Determine the (x, y) coordinate at the center of the cell enclosing the given text.  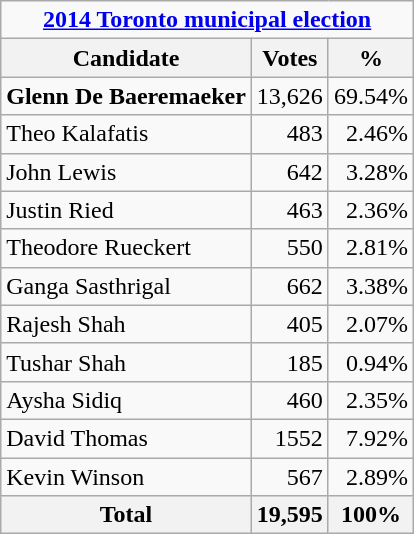
Rajesh Shah (126, 324)
69.54% (370, 96)
Glenn De Baeremaeker (126, 96)
0.94% (370, 362)
405 (290, 324)
2.46% (370, 134)
19,595 (290, 515)
Theo Kalafatis (126, 134)
2.35% (370, 400)
1552 (290, 438)
463 (290, 210)
2.36% (370, 210)
Total (126, 515)
100% (370, 515)
2.81% (370, 248)
Justin Ried (126, 210)
Candidate (126, 58)
Votes (290, 58)
3.28% (370, 172)
567 (290, 477)
662 (290, 286)
2.89% (370, 477)
2014 Toronto municipal election (208, 20)
Tushar Shah (126, 362)
13,626 (290, 96)
3.38% (370, 286)
John Lewis (126, 172)
460 (290, 400)
Ganga Sasthrigal (126, 286)
Kevin Winson (126, 477)
2.07% (370, 324)
185 (290, 362)
7.92% (370, 438)
Theodore Rueckert (126, 248)
483 (290, 134)
642 (290, 172)
% (370, 58)
Aysha Sidiq (126, 400)
550 (290, 248)
David Thomas (126, 438)
